Search for the cell housing the specified text and yield its (X, Y) center coordinate. 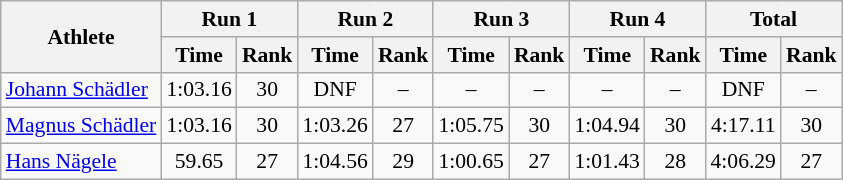
1:01.43 (606, 162)
Hans Nägele (82, 162)
Magnus Schädler (82, 126)
Run 4 (637, 19)
Johann Schädler (82, 90)
Total (773, 19)
28 (676, 162)
1:03.26 (334, 126)
1:05.75 (470, 126)
59.65 (198, 162)
1:04.56 (334, 162)
1:04.94 (606, 126)
4:17.11 (742, 126)
Athlete (82, 36)
1:00.65 (470, 162)
29 (404, 162)
Run 3 (501, 19)
4:06.29 (742, 162)
Run 2 (365, 19)
Run 1 (229, 19)
